Pinpoint the cell where the given text exists, returning its (x, y) midpoint coordinate. 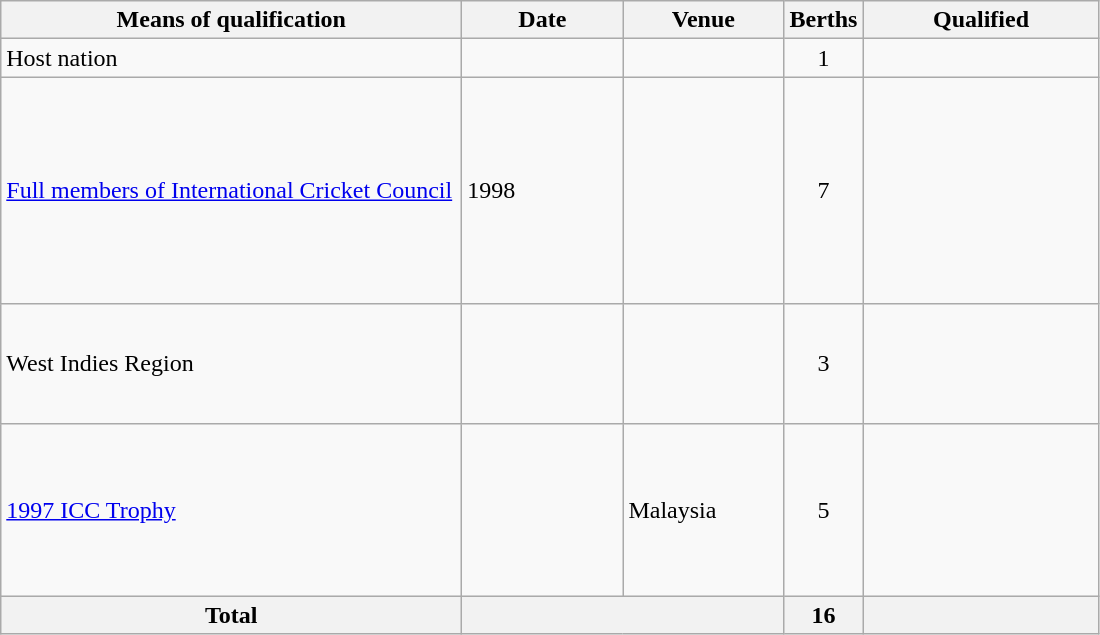
Malaysia (704, 510)
1 (824, 58)
West Indies Region (232, 364)
Host nation (232, 58)
Date (542, 20)
3 (824, 364)
Qualified (981, 20)
Total (232, 615)
5 (824, 510)
Full members of International Cricket Council (232, 190)
16 (824, 615)
Berths (824, 20)
1998 (542, 190)
Venue (704, 20)
7 (824, 190)
1997 ICC Trophy (232, 510)
Means of qualification (232, 20)
